Output the [x, y] coordinate of the center of the cell containing the given text.  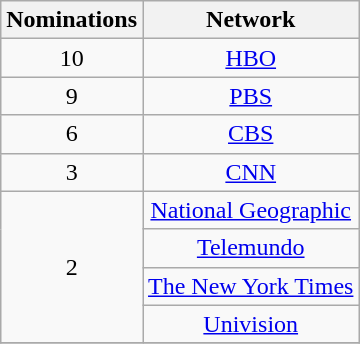
Telemundo [250, 248]
3 [72, 172]
The New York Times [250, 286]
6 [72, 134]
Nominations [72, 20]
HBO [250, 58]
PBS [250, 96]
Network [250, 20]
National Geographic [250, 210]
CBS [250, 134]
9 [72, 96]
Univision [250, 324]
CNN [250, 172]
2 [72, 267]
10 [72, 58]
